Return (x, y) of the center of cell containing provided text 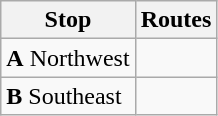
Routes (176, 20)
Stop (68, 20)
A Northwest (68, 58)
B Southeast (68, 96)
